Provide the [x, y] coordinate of the cell's center where the given text is located.  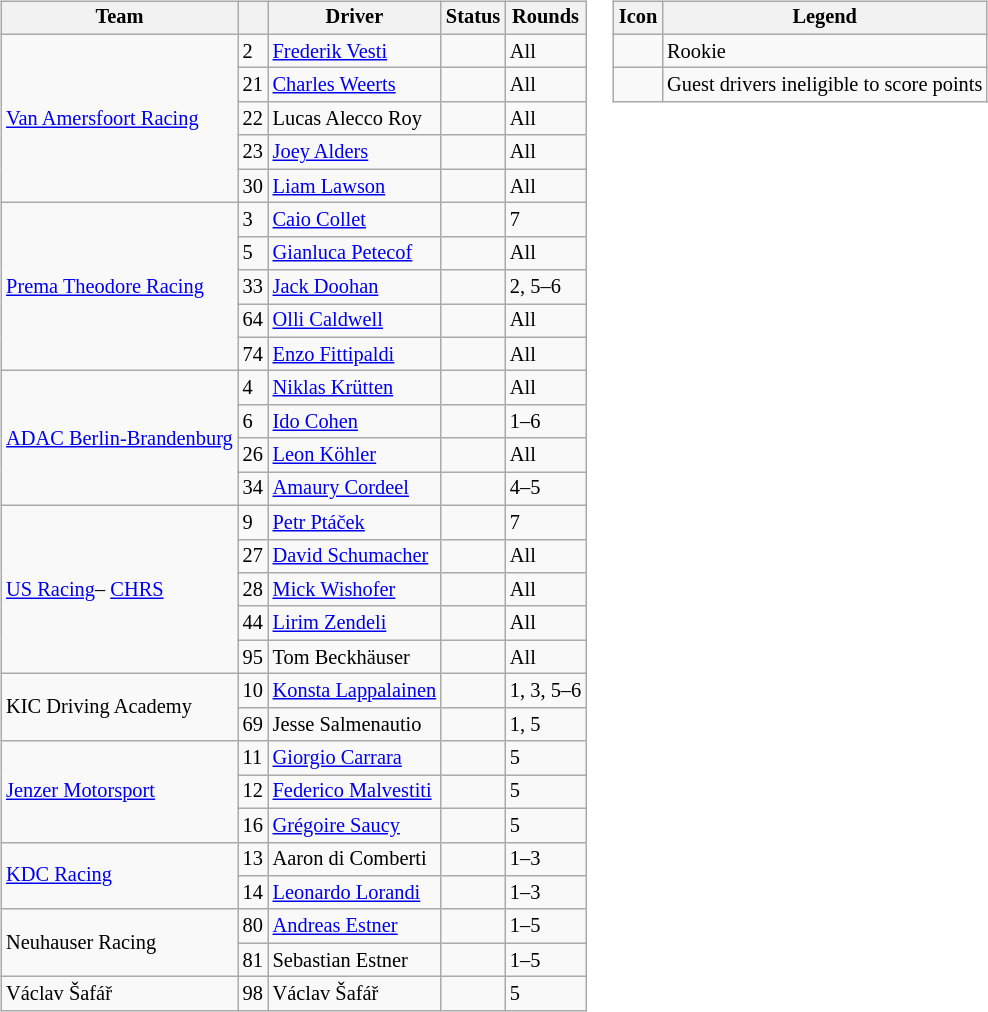
30 [253, 186]
4 [253, 388]
US Racing– CHRS [119, 589]
Prema Theodore Racing [119, 287]
22 [253, 119]
ADAC Berlin-Brandenburg [119, 438]
44 [253, 623]
11 [253, 758]
Rounds [546, 18]
KDC Racing [119, 876]
Legend [824, 18]
81 [253, 960]
21 [253, 85]
Status [473, 18]
KIC Driving Academy [119, 708]
Leon Köhler [354, 455]
80 [253, 926]
1, 3, 5–6 [546, 691]
Liam Lawson [354, 186]
64 [253, 321]
3 [253, 220]
16 [253, 825]
Giorgio Carrara [354, 758]
2 [253, 51]
Federico Malvestiti [354, 792]
Amaury Cordeel [354, 489]
Jenzer Motorsport [119, 792]
Guest drivers ineligible to score points [824, 85]
Neuhauser Racing [119, 942]
Andreas Estner [354, 926]
Caio Collet [354, 220]
33 [253, 287]
10 [253, 691]
6 [253, 422]
Icon [638, 18]
Jesse Salmenautio [354, 724]
Petr Ptáček [354, 522]
Aaron di Comberti [354, 859]
1, 5 [546, 724]
Gianluca Petecof [354, 253]
Team [119, 18]
23 [253, 152]
2, 5–6 [546, 287]
Grégoire Saucy [354, 825]
98 [253, 994]
Sebastian Estner [354, 960]
Van Amersfoort Racing [119, 118]
Lucas Alecco Roy [354, 119]
27 [253, 556]
34 [253, 489]
Leonardo Lorandi [354, 893]
12 [253, 792]
Frederik Vesti [354, 51]
Lirim Zendeli [354, 623]
Enzo Fittipaldi [354, 354]
28 [253, 590]
69 [253, 724]
Mick Wishofer [354, 590]
Niklas Krütten [354, 388]
1–6 [546, 422]
Konsta Lappalainen [354, 691]
Rookie [824, 51]
Joey Alders [354, 152]
13 [253, 859]
Charles Weerts [354, 85]
4–5 [546, 489]
95 [253, 657]
74 [253, 354]
Tom Beckhäuser [354, 657]
26 [253, 455]
David Schumacher [354, 556]
9 [253, 522]
Driver [354, 18]
14 [253, 893]
Ido Cohen [354, 422]
Jack Doohan [354, 287]
Olli Caldwell [354, 321]
